Search for the cell housing the specified text and yield its [x, y] center coordinate. 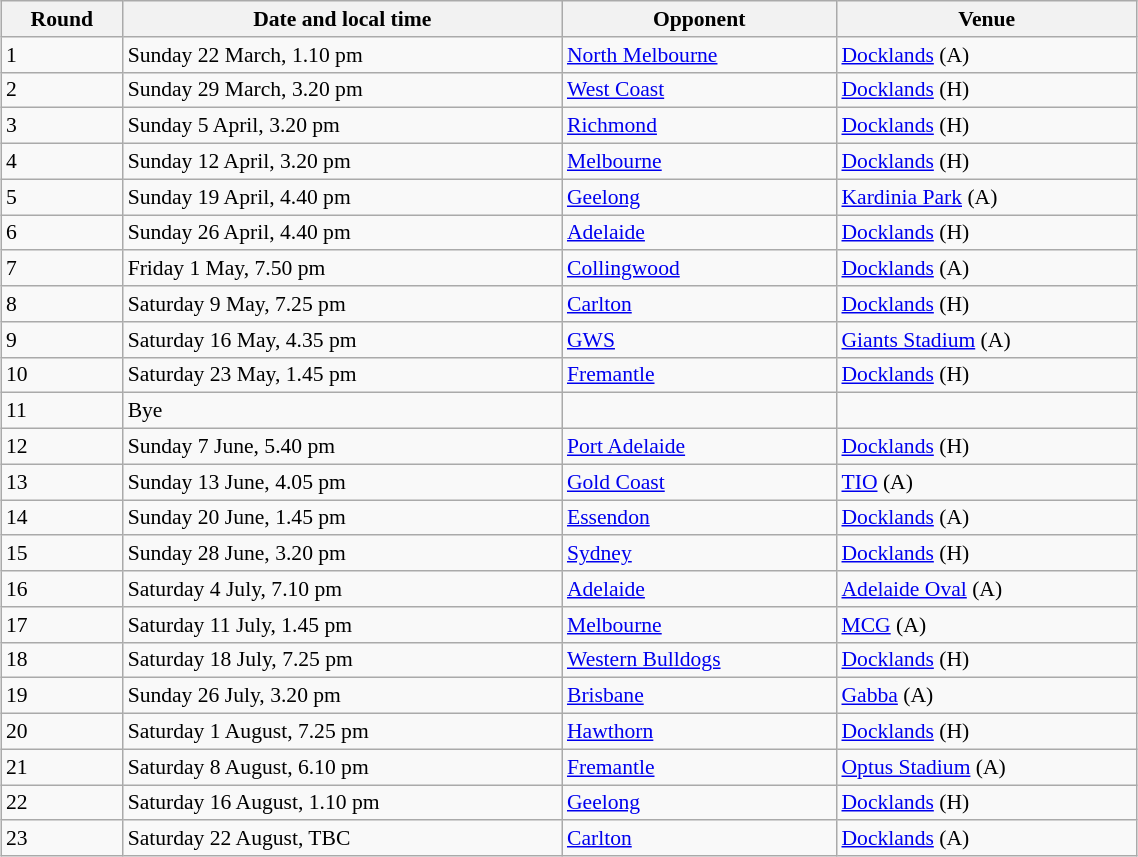
Adelaide Oval (A) [986, 589]
Saturday 23 May, 1.45 pm [342, 375]
Brisbane [700, 696]
15 [62, 554]
Sunday 20 June, 1.45 pm [342, 518]
17 [62, 625]
23 [62, 839]
4 [62, 162]
Date and local time [342, 19]
12 [62, 447]
5 [62, 197]
Sunday 26 July, 3.20 pm [342, 696]
1 [62, 55]
Kardinia Park (A) [986, 197]
GWS [700, 340]
8 [62, 304]
Sunday 13 June, 4.05 pm [342, 482]
Hawthorn [700, 732]
13 [62, 482]
11 [62, 411]
Collingwood [700, 269]
Saturday 9 May, 7.25 pm [342, 304]
Giants Stadium (A) [986, 340]
7 [62, 269]
3 [62, 126]
Saturday 1 August, 7.25 pm [342, 732]
North Melbourne [700, 55]
Port Adelaide [700, 447]
Sunday 19 April, 4.40 pm [342, 197]
21 [62, 767]
9 [62, 340]
Saturday 18 July, 7.25 pm [342, 660]
Saturday 22 August, TBC [342, 839]
18 [62, 660]
Saturday 8 August, 6.10 pm [342, 767]
Optus Stadium (A) [986, 767]
20 [62, 732]
TIO (A) [986, 482]
Opponent [700, 19]
Saturday 4 July, 7.10 pm [342, 589]
2 [62, 90]
16 [62, 589]
6 [62, 233]
Sunday 5 April, 3.20 pm [342, 126]
Sunday 22 March, 1.10 pm [342, 55]
MCG (A) [986, 625]
Friday 1 May, 7.50 pm [342, 269]
West Coast [700, 90]
Sunday 26 April, 4.40 pm [342, 233]
Gold Coast [700, 482]
Saturday 16 May, 4.35 pm [342, 340]
Gabba (A) [986, 696]
Richmond [700, 126]
19 [62, 696]
Sunday 12 April, 3.20 pm [342, 162]
Round [62, 19]
Sunday 7 June, 5.40 pm [342, 447]
Essendon [700, 518]
Venue [986, 19]
14 [62, 518]
Sydney [700, 554]
22 [62, 803]
Bye [342, 411]
10 [62, 375]
Saturday 16 August, 1.10 pm [342, 803]
Saturday 11 July, 1.45 pm [342, 625]
Western Bulldogs [700, 660]
Sunday 28 June, 3.20 pm [342, 554]
Sunday 29 March, 3.20 pm [342, 90]
